Identify which cell holds the provided text, then report its [x, y] central coordinate. 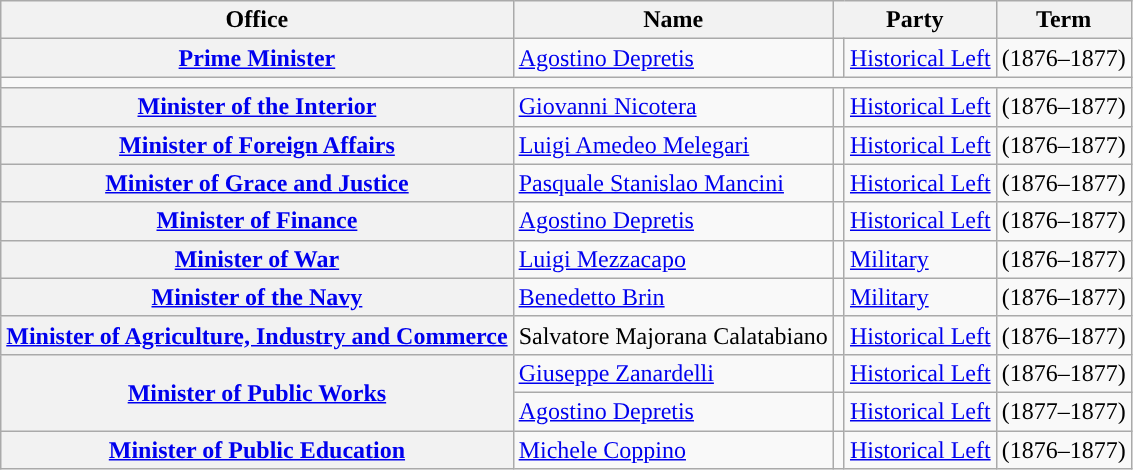
Minister of Foreign Affairs [257, 145]
Prime Minister [257, 58]
Michele Coppino [673, 449]
Minister of the Interior [257, 107]
Office [257, 20]
Minister of Finance [257, 221]
(1877–1877) [1064, 411]
Luigi Mezzacapo [673, 259]
Minister of Grace and Justice [257, 183]
Minister of the Navy [257, 297]
Salvatore Majorana Calatabiano [673, 335]
Minister of Public Works [257, 392]
Giuseppe Zanardelli [673, 373]
Giovanni Nicotera [673, 107]
Minister of Agriculture, Industry and Commerce [257, 335]
Minister of Public Education [257, 449]
Party [914, 20]
Minister of War [257, 259]
Name [673, 20]
Benedetto Brin [673, 297]
Luigi Amedeo Melegari [673, 145]
Pasquale Stanislao Mancini [673, 183]
Term [1064, 20]
